Output the (X, Y) coordinate of the center of the cell containing the given text.  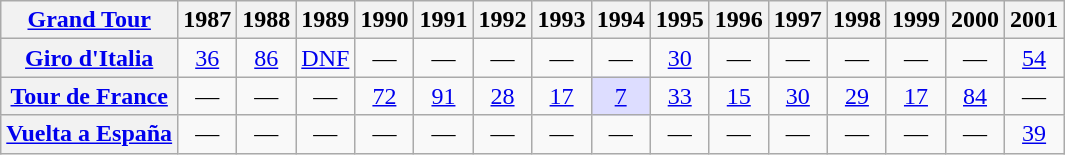
Tour de France (90, 96)
1990 (384, 20)
1997 (798, 20)
15 (738, 96)
1996 (738, 20)
1993 (562, 20)
1989 (326, 20)
28 (502, 96)
54 (1034, 58)
7 (620, 96)
39 (1034, 134)
2001 (1034, 20)
91 (444, 96)
86 (266, 58)
Giro d'Italia (90, 58)
33 (680, 96)
Grand Tour (90, 20)
1994 (620, 20)
1998 (856, 20)
36 (208, 58)
1999 (916, 20)
1987 (208, 20)
84 (974, 96)
Vuelta a España (90, 134)
1988 (266, 20)
1992 (502, 20)
1995 (680, 20)
1991 (444, 20)
2000 (974, 20)
72 (384, 96)
29 (856, 96)
DNF (326, 58)
